Pinpoint the cell where the given text exists, returning its [X, Y] midpoint coordinate. 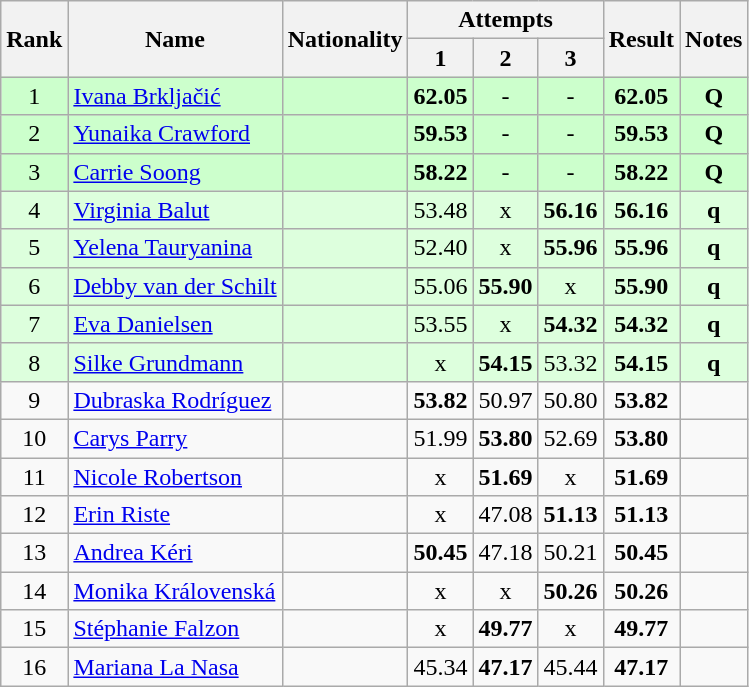
8 [34, 362]
Nicole Robertson [175, 477]
45.44 [570, 667]
52.40 [440, 248]
Debby van der Schilt [175, 286]
53.48 [440, 210]
Silke Grundmann [175, 362]
Mariana La Nasa [175, 667]
7 [34, 324]
Dubraska Rodríguez [175, 400]
47.08 [506, 515]
51.99 [440, 438]
16 [34, 667]
Name [175, 39]
50.21 [570, 553]
Virginia Balut [175, 210]
Yelena Tauryanina [175, 248]
Eva Danielsen [175, 324]
Andrea Kéri [175, 553]
Ivana Brkljačić [175, 96]
11 [34, 477]
55.06 [440, 286]
47.18 [506, 553]
45.34 [440, 667]
Nationality [345, 39]
53.32 [570, 362]
4 [34, 210]
53.55 [440, 324]
Rank [34, 39]
Monika Královenská [175, 591]
Erin Riste [175, 515]
10 [34, 438]
Result [641, 39]
13 [34, 553]
9 [34, 400]
50.97 [506, 400]
Stéphanie Falzon [175, 629]
6 [34, 286]
Carys Parry [175, 438]
12 [34, 515]
Notes [714, 39]
5 [34, 248]
Attempts [506, 20]
50.80 [570, 400]
14 [34, 591]
52.69 [570, 438]
15 [34, 629]
Carrie Soong [175, 172]
Yunaika Crawford [175, 134]
